Capture the cell that displays the provided text and extract its [X, Y] central coordinate. 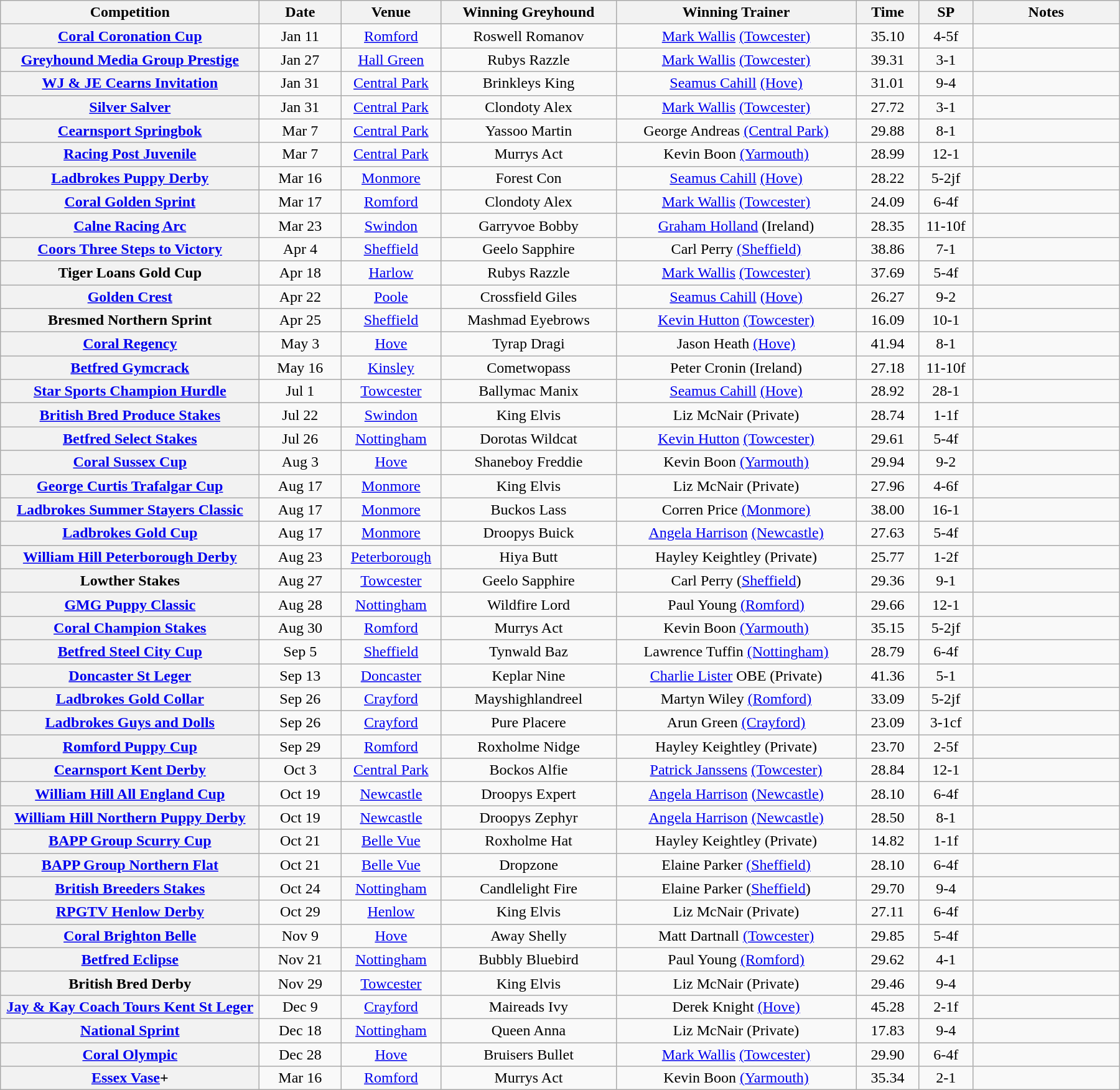
Essex Vase+ [130, 1078]
35.15 [887, 628]
William Hill Northern Puppy Derby [130, 817]
17.83 [887, 1030]
Pure Placere [529, 723]
Ladbrokes Gold Cup [130, 533]
Dorotas Wildcat [529, 439]
Betfred Eclipse [130, 959]
Ladbrokes Gold Collar [130, 699]
Keplar Nine [529, 675]
Coral Sussex Cup [130, 462]
Coral Golden Sprint [130, 202]
Doncaster St Leger [130, 675]
Jul 26 [300, 439]
Roxholme Hat [529, 841]
41.36 [887, 675]
Jul 1 [300, 391]
Crossfield Giles [529, 297]
Aug 23 [300, 557]
Time [887, 12]
2-1f [946, 1007]
29.90 [887, 1055]
Droopys Expert [529, 794]
George Andreas (Central Park) [736, 131]
British Bred Produce Stakes [130, 415]
27.72 [887, 107]
Coral Coronation Cup [130, 36]
Apr 18 [300, 272]
23.70 [887, 747]
Martyn Wiley (Romford) [736, 699]
10-1 [946, 320]
Harlow [391, 272]
Coral Regency [130, 344]
5-1 [946, 675]
2-5f [946, 747]
Matt Dartnall (Towcester) [736, 936]
Maireads Ivy [529, 1007]
Sep 13 [300, 675]
35.10 [887, 36]
29.66 [887, 604]
Mar 23 [300, 225]
Poole [391, 297]
Shaneboy Freddie [529, 462]
GMG Puppy Classic [130, 604]
29.62 [887, 959]
4-5f [946, 36]
BAPP Group Scurry Cup [130, 841]
23.09 [887, 723]
BAPP Group Northern Flat [130, 865]
Ballymac Manix [529, 391]
28-1 [946, 391]
Brinkleys King [529, 83]
4-6f [946, 486]
Peter Cronin (Ireland) [736, 368]
Betfred Steel City Cup [130, 651]
Star Sports Champion Hurdle [130, 391]
33.09 [887, 699]
Roxholme Nidge [529, 747]
2-1 [946, 1078]
24.09 [887, 202]
Sep 5 [300, 651]
29.61 [887, 439]
Dec 18 [300, 1030]
Corren Price (Monmore) [736, 510]
Calne Racing Arc [130, 225]
Aug 27 [300, 580]
Droopys Zephyr [529, 817]
38.86 [887, 249]
28.84 [887, 770]
Garryvoe Bobby [529, 225]
4-1 [946, 959]
May 16 [300, 368]
37.69 [887, 272]
British Breeders Stakes [130, 888]
George Curtis Trafalgar Cup [130, 486]
Oct 3 [300, 770]
1-2f [946, 557]
Oct 29 [300, 912]
Hall Green [391, 60]
Roswell Romanov [529, 36]
Notes [1046, 12]
Dec 9 [300, 1007]
29.36 [887, 580]
British Bred Derby [130, 983]
Apr 4 [300, 249]
3-1cf [946, 723]
William Hill Peterborough Derby [130, 557]
Coral Olympic [130, 1055]
29.46 [887, 983]
Nov 21 [300, 959]
Nov 29 [300, 983]
Oct 24 [300, 888]
Romford Puppy Cup [130, 747]
29.70 [887, 888]
Droopys Buick [529, 533]
Greyhound Media Group Prestige [130, 60]
16-1 [946, 510]
Derek Knight (Hove) [736, 1007]
39.31 [887, 60]
Forest Con [529, 178]
Jan 27 [300, 60]
Lowther Stakes [130, 580]
Cearnsport Springbok [130, 131]
Aug 3 [300, 462]
Candlelight Fire [529, 888]
16.09 [887, 320]
Coral Champion Stakes [130, 628]
Bubbly Bluebird [529, 959]
Henlow [391, 912]
Cometwopass [529, 368]
Betfred Select Stakes [130, 439]
Apr 25 [300, 320]
National Sprint [130, 1030]
Jan 11 [300, 36]
28.74 [887, 415]
Aug 28 [300, 604]
Wildfire Lord [529, 604]
26.27 [887, 297]
Jay & Kay Coach Tours Kent St Leger [130, 1007]
Ladbrokes Guys and Dolls [130, 723]
Ladbrokes Summer Stayers Classic [130, 510]
William Hill All England Cup [130, 794]
Jason Heath (Hove) [736, 344]
28.92 [887, 391]
9-1 [946, 580]
Jul 22 [300, 415]
Kinsley [391, 368]
Nov 9 [300, 936]
Golden Crest [130, 297]
Lawrence Tuffin (Nottingham) [736, 651]
Ladbrokes Puppy Derby [130, 178]
Date [300, 12]
Mayshighlandreel [529, 699]
Coral Brighton Belle [130, 936]
RPGTV Henlow Derby [130, 912]
28.22 [887, 178]
Cearnsport Kent Derby [130, 770]
Winning Greyhound [529, 12]
Venue [391, 12]
Bockos Alfie [529, 770]
29.88 [887, 131]
May 3 [300, 344]
Yassoo Martin [529, 131]
27.18 [887, 368]
Hiya Butt [529, 557]
Charlie Lister OBE (Private) [736, 675]
29.85 [887, 936]
Dropzone [529, 865]
41.94 [887, 344]
Mar 17 [300, 202]
14.82 [887, 841]
WJ & JE Cearns Invitation [130, 83]
27.11 [887, 912]
28.35 [887, 225]
Doncaster [391, 675]
Graham Holland (Ireland) [736, 225]
35.34 [887, 1078]
Buckos Lass [529, 510]
27.96 [887, 486]
Queen Anna [529, 1030]
Bresmed Northern Sprint [130, 320]
Patrick Janssens (Towcester) [736, 770]
Coors Three Steps to Victory [130, 249]
Bruisers Bullet [529, 1055]
31.01 [887, 83]
Dec 28 [300, 1055]
Sep 29 [300, 747]
7-1 [946, 249]
28.79 [887, 651]
Arun Green (Crayford) [736, 723]
Mashmad Eyebrows [529, 320]
Silver Salver [130, 107]
29.94 [887, 462]
Apr 22 [300, 297]
28.99 [887, 154]
Tiger Loans Gold Cup [130, 272]
25.77 [887, 557]
SP [946, 12]
Peterborough [391, 557]
Racing Post Juvenile [130, 154]
Tynwald Baz [529, 651]
Aug 30 [300, 628]
28.50 [887, 817]
27.63 [887, 533]
38.00 [887, 510]
Away Shelly [529, 936]
Tyrap Dragi [529, 344]
Betfred Gymcrack [130, 368]
Competition [130, 12]
Winning Trainer [736, 12]
45.28 [887, 1007]
